Return the (x, y) coordinate for the center point of the cell that contains the specified text.  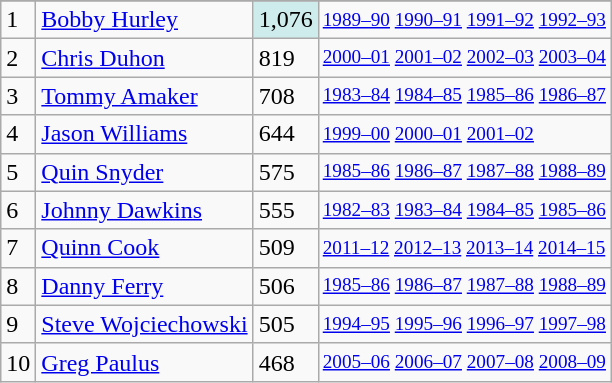
Jason Williams (144, 134)
1,076 (286, 20)
1 (18, 20)
1982–83 1983–84 1984–85 1985–86 (464, 210)
2005–06 2006–07 2007–08 2008–09 (464, 362)
2000–01 2001–02 2002–03 2003–04 (464, 58)
2 (18, 58)
1999–00 2000–01 2001–02 (464, 134)
6 (18, 210)
1983–84 1984–85 1985–86 1986–87 (464, 96)
575 (286, 172)
Chris Duhon (144, 58)
Bobby Hurley (144, 20)
Steve Wojciechowski (144, 324)
Johnny Dawkins (144, 210)
8 (18, 286)
2011–12 2012–13 2013–14 2014–15 (464, 248)
506 (286, 286)
Danny Ferry (144, 286)
Greg Paulus (144, 362)
9 (18, 324)
555 (286, 210)
5 (18, 172)
708 (286, 96)
Tommy Amaker (144, 96)
819 (286, 58)
644 (286, 134)
509 (286, 248)
3 (18, 96)
505 (286, 324)
1994–95 1995–96 1996–97 1997–98 (464, 324)
4 (18, 134)
468 (286, 362)
1989–90 1990–91 1991–92 1992–93 (464, 20)
Quin Snyder (144, 172)
10 (18, 362)
Quinn Cook (144, 248)
7 (18, 248)
